Provide the [x, y] coordinate of the cell's center where the given text is located.  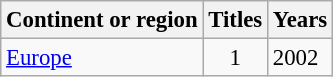
Europe [102, 58]
Continent or region [102, 20]
1 [236, 58]
Titles [236, 20]
Years [300, 20]
2002 [300, 58]
